Identify which cell holds the provided text, then report its [X, Y] central coordinate. 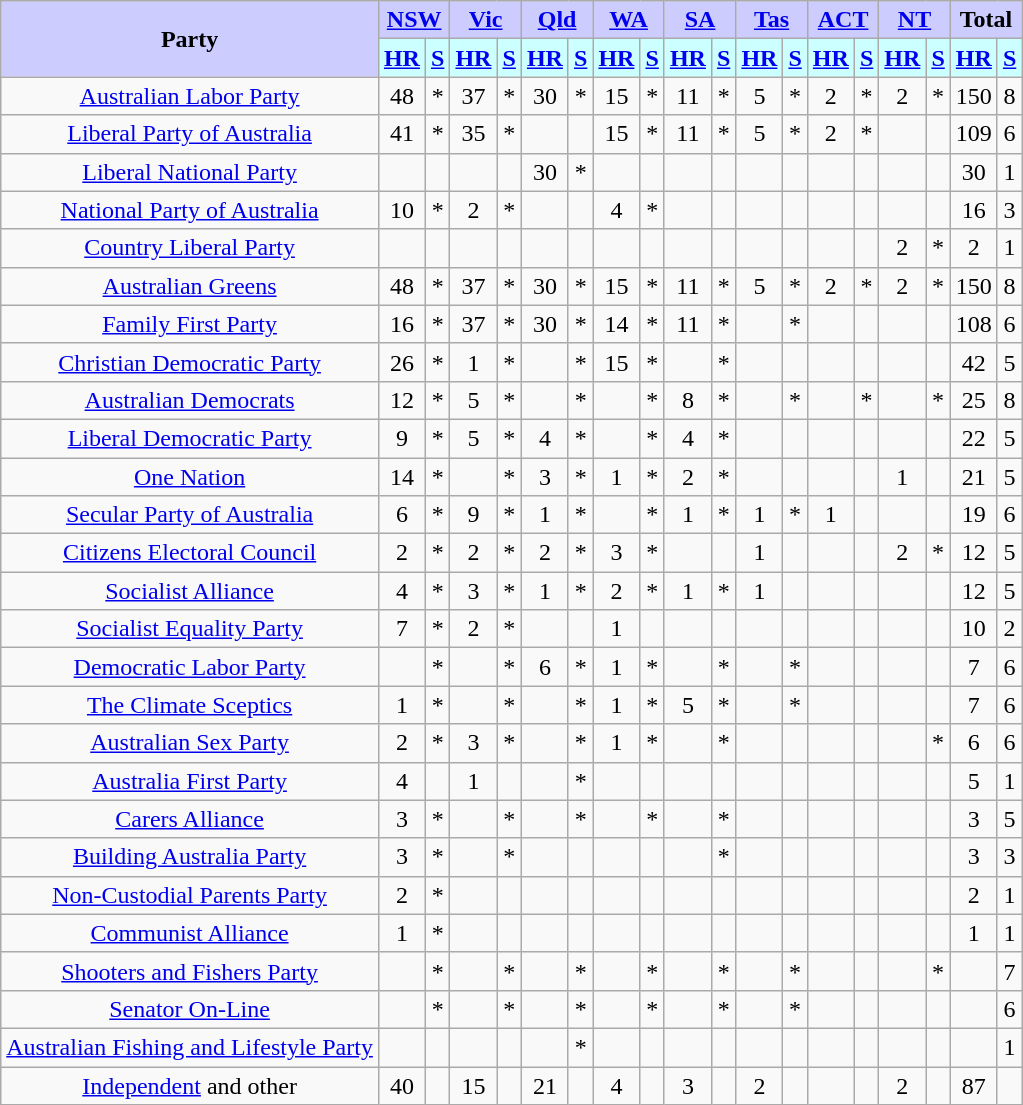
Australian Democrats [190, 400]
Communist Alliance [190, 933]
Country Liberal Party [190, 248]
42 [974, 362]
26 [402, 362]
Family First Party [190, 324]
Australian Sex Party [190, 743]
Australian Fishing and Lifestyle Party [190, 1047]
Secular Party of Australia [190, 515]
Tas [772, 20]
Liberal Democratic Party [190, 438]
109 [974, 134]
The Climate Sceptics [190, 705]
Socialist Equality Party [190, 629]
108 [974, 324]
Australian Labor Party [190, 96]
87 [974, 1085]
SA [700, 20]
Senator On-Line [190, 1009]
Building Australia Party [190, 857]
35 [474, 134]
Vic [486, 20]
One Nation [190, 477]
19 [974, 515]
Liberal National Party [190, 172]
Socialist Alliance [190, 591]
Christian Democratic Party [190, 362]
Shooters and Fishers Party [190, 971]
Citizens Electoral Council [190, 553]
NT [914, 20]
Democratic Labor Party [190, 667]
Independent and other [190, 1085]
Total [986, 20]
41 [402, 134]
Liberal Party of Australia [190, 134]
22 [974, 438]
Party [190, 39]
Australian Greens [190, 286]
National Party of Australia [190, 210]
WA [628, 20]
Carers Alliance [190, 819]
Australia First Party [190, 781]
Qld [556, 20]
NSW [414, 20]
Non-Custodial Parents Party [190, 895]
ACT [842, 20]
25 [974, 400]
40 [402, 1085]
